Identify which cell holds the provided text, then report its [x, y] central coordinate. 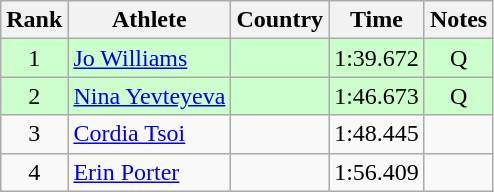
1:56.409 [377, 172]
Jo Williams [150, 58]
2 [34, 96]
Nina Yevteyeva [150, 96]
Notes [458, 20]
Country [280, 20]
1:48.445 [377, 134]
4 [34, 172]
Time [377, 20]
Rank [34, 20]
Athlete [150, 20]
3 [34, 134]
1 [34, 58]
1:39.672 [377, 58]
1:46.673 [377, 96]
Erin Porter [150, 172]
Cordia Tsoi [150, 134]
